Detect which cell encompasses the target text, then output its [x, y] center coordinate. 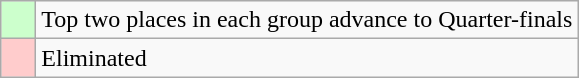
Eliminated [307, 58]
Top two places in each group advance to Quarter-finals [307, 20]
